Extract the (x, y) coordinate from the center of the cell holding the provided text.  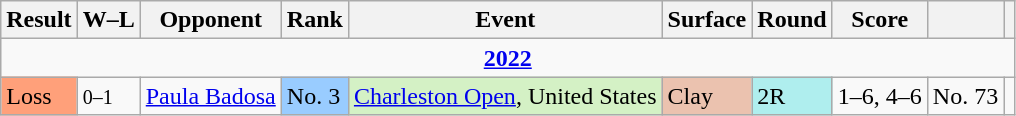
Clay (707, 96)
Loss (39, 96)
No. 3 (314, 96)
Score (880, 20)
Surface (707, 20)
Paula Badosa (210, 96)
0–1 (108, 96)
2R (792, 96)
Result (39, 20)
2022 (508, 58)
Event (505, 20)
1–6, 4–6 (880, 96)
Opponent (210, 20)
Charleston Open, United States (505, 96)
No. 73 (965, 96)
W–L (108, 20)
Round (792, 20)
Rank (314, 20)
